Identify which cell holds the provided text, then report its [X, Y] central coordinate. 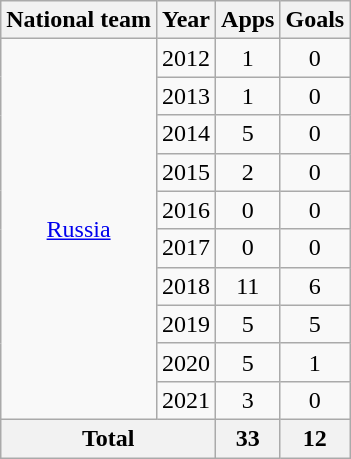
2018 [186, 286]
33 [248, 438]
2 [248, 172]
12 [315, 438]
2020 [186, 362]
6 [315, 286]
3 [248, 400]
Year [186, 20]
Russia [79, 230]
11 [248, 286]
2021 [186, 400]
2017 [186, 248]
2012 [186, 58]
Total [108, 438]
2019 [186, 324]
2014 [186, 134]
2016 [186, 210]
Goals [315, 20]
Apps [248, 20]
National team [79, 20]
2013 [186, 96]
2015 [186, 172]
